Return (X, Y) of the center of cell containing provided text 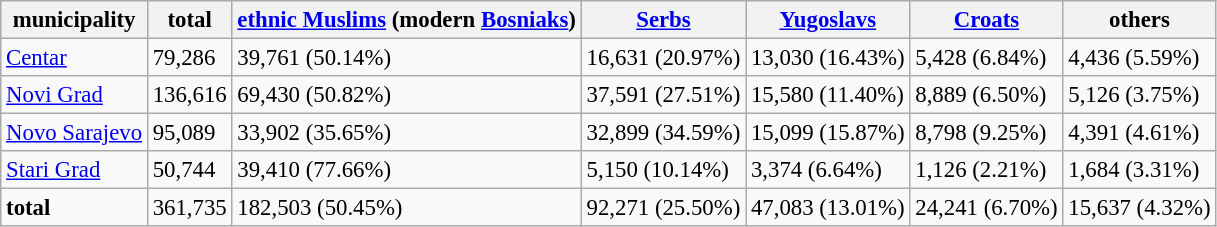
8,889 (6.50%) (986, 95)
ethnic Muslims (modern Bosniaks) (406, 20)
15,099 (15.87%) (828, 133)
4,391 (4.61%) (1140, 133)
Yugoslavs (828, 20)
others (1140, 20)
Novo Sarajevo (74, 133)
92,271 (25.50%) (663, 208)
Croats (986, 20)
33,902 (35.65%) (406, 133)
3,374 (6.64%) (828, 170)
5,150 (10.14%) (663, 170)
69,430 (50.82%) (406, 95)
79,286 (190, 58)
5,126 (3.75%) (1140, 95)
39,761 (50.14%) (406, 58)
5,428 (6.84%) (986, 58)
15,580 (11.40%) (828, 95)
Centar (74, 58)
1,126 (2.21%) (986, 170)
Stari Grad (74, 170)
47,083 (13.01%) (828, 208)
32,899 (34.59%) (663, 133)
361,735 (190, 208)
37,591 (27.51%) (663, 95)
Serbs (663, 20)
municipality (74, 20)
95,089 (190, 133)
13,030 (16.43%) (828, 58)
8,798 (9.25%) (986, 133)
4,436 (5.59%) (1140, 58)
182,503 (50.45%) (406, 208)
15,637 (4.32%) (1140, 208)
1,684 (3.31%) (1140, 170)
39,410 (77.66%) (406, 170)
50,744 (190, 170)
136,616 (190, 95)
Novi Grad (74, 95)
16,631 (20.97%) (663, 58)
24,241 (6.70%) (986, 208)
